From the cell containing the given text, extract its center point as [x, y] coordinate. 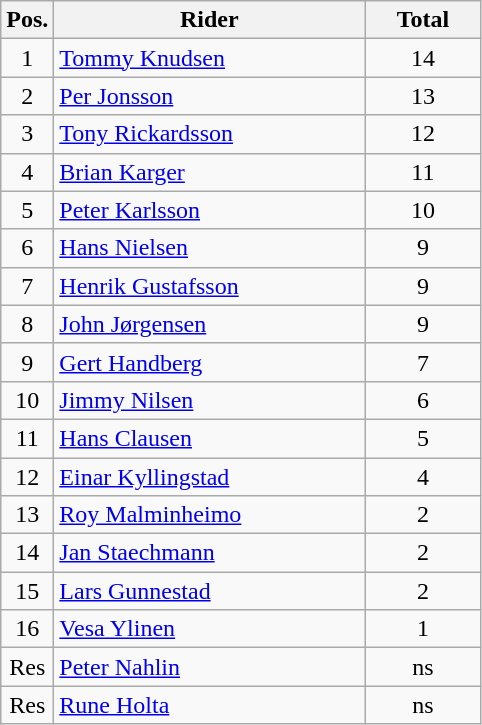
Tommy Knudsen [210, 58]
Vesa Ylinen [210, 629]
Tony Rickardsson [210, 134]
Henrik Gustafsson [210, 286]
Total [423, 20]
Jimmy Nilsen [210, 400]
Pos. [28, 20]
Peter Karlsson [210, 210]
8 [28, 324]
Einar Kyllingstad [210, 477]
Brian Karger [210, 172]
Hans Clausen [210, 438]
Rune Holta [210, 705]
3 [28, 134]
Per Jonsson [210, 96]
Roy Malminheimo [210, 515]
John Jørgensen [210, 324]
Rider [210, 20]
16 [28, 629]
Peter Nahlin [210, 667]
Hans Nielsen [210, 248]
Jan Staechmann [210, 553]
Lars Gunnestad [210, 591]
15 [28, 591]
Gert Handberg [210, 362]
